Detect which cell encompasses the target text, then output its [x, y] center coordinate. 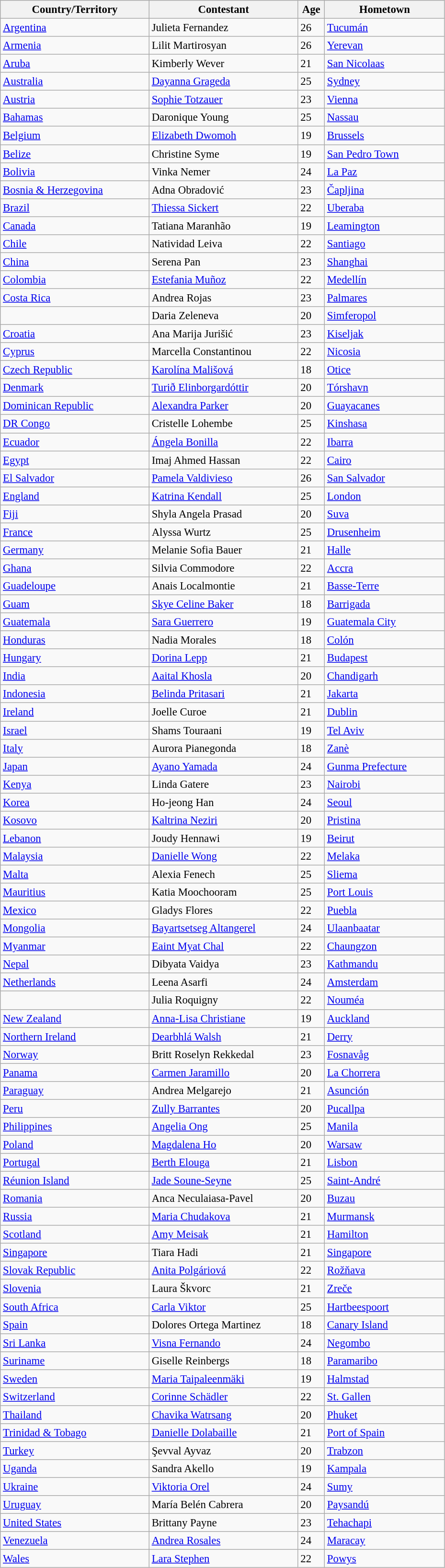
Tatiana Maranhão [223, 226]
Wales [75, 1559]
England [75, 496]
Corinne Schädler [223, 1397]
Leamington [385, 226]
Magdalena Ho [223, 1144]
Suva [385, 514]
Shanghai [385, 262]
Danielle Dolabaille [223, 1433]
Canada [75, 226]
Pristina [385, 820]
Kiseljak [385, 334]
Carmen Jaramillo [223, 1072]
Anca Neculaiasa-Pavel [223, 1199]
Cyprus [75, 352]
Sri Lanka [75, 1343]
Amy Meisak [223, 1234]
Ulaanbaatar [385, 928]
Nouméa [385, 1001]
Melanie Sofia Bauer [223, 550]
Poland [75, 1144]
Suriname [75, 1360]
Ibarra [385, 442]
Halmstad [385, 1379]
Panama [75, 1072]
Laura Škvorc [223, 1289]
Trabzon [385, 1451]
St. Gallen [385, 1397]
Denmark [75, 388]
Skye Celine Baker [223, 604]
Uruguay [75, 1505]
Serena Pan [223, 262]
Portugal [75, 1163]
Belgium [75, 136]
Buzau [385, 1199]
Thiessa Sickert [223, 208]
Dominican Republic [75, 406]
Danielle Wong [223, 856]
Viktoria Orel [223, 1487]
Aruba [75, 64]
Maracay [385, 1541]
Saint-André [385, 1181]
San Pedro Town [385, 154]
Melaka [385, 856]
Pucallpa [385, 1108]
Nadia Morales [223, 640]
Kathmandu [385, 964]
Bahamas [75, 117]
Peru [75, 1108]
Tehachapi [385, 1523]
Australia [75, 81]
Vienna [385, 100]
Contestant [223, 10]
Pamela Valdivieso [223, 478]
Belinda Pritasari [223, 694]
Hartbeespoort [385, 1307]
Shams Touraani [223, 730]
Lebanon [75, 838]
Switzerland [75, 1397]
Malaysia [75, 856]
Hamilton [385, 1234]
Czech Republic [75, 370]
Medellín [385, 280]
Silvia Commodore [223, 568]
Colón [385, 640]
Jade Soune-Seyne [223, 1181]
Andrea Rojas [223, 298]
Ho-jeong Han [223, 802]
Karolína Mališová [223, 370]
Nairobi [385, 784]
Carla Viktor [223, 1307]
Daria Zeleneva [223, 316]
Canary Island [385, 1325]
Venezuela [75, 1541]
London [385, 496]
Rožňava [385, 1270]
Russia [75, 1217]
Ecuador [75, 442]
Guadeloupe [75, 586]
Visna Fernando [223, 1343]
Anna-Lisa Christiane [223, 1018]
Fiji [75, 514]
San Nicolaas [385, 64]
Sydney [385, 81]
Myanmar [75, 946]
Katrina Kendall [223, 496]
Adna Obradović [223, 190]
Kosovo [75, 820]
Aaital Khosla [223, 676]
Tucumán [385, 28]
Honduras [75, 640]
Sandra Akello [223, 1469]
Anita Polgáriová [223, 1270]
Indonesia [75, 694]
Britt Roselyn Rekkedal [223, 1054]
Chile [75, 244]
María Belén Cabrera [223, 1505]
Palmares [385, 298]
Kinshasa [385, 424]
Dorina Lepp [223, 658]
San Salvador [385, 478]
Puebla [385, 911]
Tel Aviv [385, 730]
Colombia [75, 280]
Sweden [75, 1379]
Manila [385, 1127]
Cairo [385, 460]
DR Congo [75, 424]
Simferopol [385, 316]
La Chorrera [385, 1072]
Thailand [75, 1415]
Giselle Reinbergs [223, 1360]
Eaint Myat Chal [223, 946]
Nicosia [385, 352]
Imaj Ahmed Hassan [223, 460]
Vinka Nemer [223, 172]
Argentina [75, 28]
Yerevan [385, 46]
Andrea Melgarejo [223, 1091]
Marcella Constantinou [223, 352]
Guatemala [75, 622]
Julia Roquigny [223, 1001]
Christine Syme [223, 154]
Nepal [75, 964]
Chandigarh [385, 676]
Romania [75, 1199]
Spain [75, 1325]
Ángela Bonilla [223, 442]
Slovenia [75, 1289]
Julieta Fernandez [223, 28]
Bayartsetseg Altangerel [223, 928]
Hometown [385, 10]
Egypt [75, 460]
Negombo [385, 1343]
Dolores Ortega Martinez [223, 1325]
Anais Localmontie [223, 586]
Dublin [385, 712]
Guam [75, 604]
Kaltrina Neziri [223, 820]
Dearbhlá Walsh [223, 1037]
Ghana [75, 568]
Croatia [75, 334]
France [75, 532]
Accra [385, 568]
South Africa [75, 1307]
Mongolia [75, 928]
Drusenheim [385, 532]
Malta [75, 874]
Philippines [75, 1127]
Daronique Young [223, 117]
Zanè [385, 748]
Ireland [75, 712]
Costa Rica [75, 298]
Natividad Leiva [223, 244]
Nassau [385, 117]
Cristelle Lohembe [223, 424]
Amsterdam [385, 982]
Derry [385, 1037]
Murmansk [385, 1217]
Paraguay [75, 1091]
Shyla Angela Prasad [223, 514]
Andrea Rosales [223, 1541]
Joelle Curoe [223, 712]
New Zealand [75, 1018]
Tiara Hadi [223, 1253]
Italy [75, 748]
Alexandra Parker [223, 406]
Dibyata Vaidya [223, 964]
Brittany Payne [223, 1523]
Austria [75, 100]
Auckland [385, 1018]
Mexico [75, 911]
Halle [385, 550]
Maria Taipaleenmäki [223, 1379]
Alyssa Wurtz [223, 532]
Scotland [75, 1234]
Ana Marija Jurišić [223, 334]
China [75, 262]
Port of Spain [385, 1433]
Kampala [385, 1469]
Seoul [385, 802]
Şevval Ayvaz [223, 1451]
Sliema [385, 874]
Germany [75, 550]
Lara Stephen [223, 1559]
Gladys Flores [223, 911]
Lilit Martirosyan [223, 46]
Phuket [385, 1415]
Chaungzon [385, 946]
Norway [75, 1054]
Sophie Totzauer [223, 100]
Guayacanes [385, 406]
Bosnia & Herzegovina [75, 190]
Northern Ireland [75, 1037]
Turið Elinborgardóttir [223, 388]
Alexia Fenech [223, 874]
Uberaba [385, 208]
El Salvador [75, 478]
Otice [385, 370]
Korea [75, 802]
Aurora Pianegonda [223, 748]
Hungary [75, 658]
Uganda [75, 1469]
Slovak Republic [75, 1270]
Ayano Yamada [223, 766]
Belize [75, 154]
Lisbon [385, 1163]
Fosnavåg [385, 1054]
Bolivia [75, 172]
Beirut [385, 838]
Jakarta [385, 694]
Linda Gatere [223, 784]
Armenia [75, 46]
Israel [75, 730]
Čapljina [385, 190]
Kimberly Wever [223, 64]
Réunion Island [75, 1181]
Katia Moochooram [223, 892]
Netherlands [75, 982]
Powys [385, 1559]
Turkey [75, 1451]
Paysandú [385, 1505]
Brussels [385, 136]
Barrigada [385, 604]
Elizabeth Dwomoh [223, 136]
Joudy Hennawi [223, 838]
Sara Guerrero [223, 622]
Maria Chudakova [223, 1217]
Sumy [385, 1487]
Guatemala City [385, 622]
Paramaribo [385, 1360]
Age [311, 10]
Santiago [385, 244]
United States [75, 1523]
Mauritius [75, 892]
Warsaw [385, 1144]
La Paz [385, 172]
Country/Territory [75, 10]
Estefania Muñoz [223, 280]
Japan [75, 766]
Zreče [385, 1289]
Tórshavn [385, 388]
Gunma Prefecture [385, 766]
Port Louis [385, 892]
Angelia Ong [223, 1127]
Kenya [75, 784]
Budapest [385, 658]
Berth Elouga [223, 1163]
Chavika Watrsang [223, 1415]
Dayanna Grageda [223, 81]
Trinidad & Tobago [75, 1433]
Zully Barrantes [223, 1108]
Ukraine [75, 1487]
Leena Asarfi [223, 982]
India [75, 676]
Brazil [75, 208]
Basse-Terre [385, 586]
Asunción [385, 1091]
